Identify which cell holds the provided text, then report its [X, Y] central coordinate. 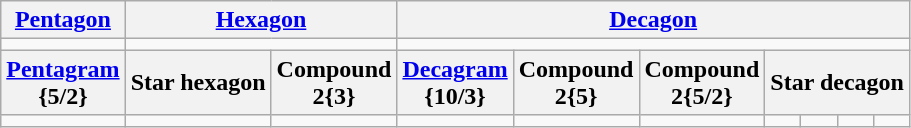
Decagon [654, 20]
Compound2{5/2} [702, 82]
Star hexagon [198, 82]
Hexagon [261, 20]
Pentagram{5/2} [63, 82]
Pentagon [63, 20]
Star decagon [838, 82]
Decagram{10/3} [455, 82]
Compound2{5} [576, 82]
Compound2{3} [334, 82]
